Search for the cell housing the specified text and yield its (x, y) center coordinate. 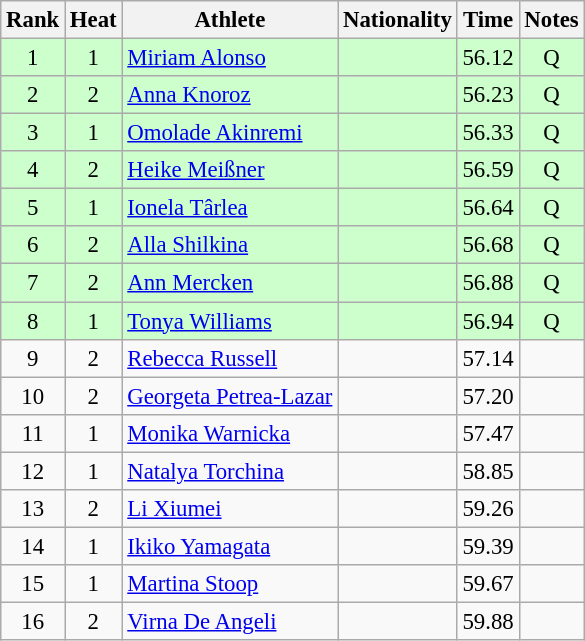
56.94 (488, 321)
4 (33, 170)
Nationality (398, 20)
Monika Warnicka (230, 433)
13 (33, 509)
Heike Meißner (230, 170)
15 (33, 584)
56.59 (488, 170)
Omolade Akinremi (230, 133)
59.26 (488, 509)
Rebecca Russell (230, 358)
Rank (33, 20)
12 (33, 471)
7 (33, 283)
6 (33, 245)
Alla Shilkina (230, 245)
56.88 (488, 283)
Miriam Alonso (230, 58)
3 (33, 133)
59.39 (488, 546)
57.14 (488, 358)
Ikiko Yamagata (230, 546)
56.64 (488, 208)
10 (33, 396)
Ann Mercken (230, 283)
59.67 (488, 584)
Heat (94, 20)
Natalya Torchina (230, 471)
57.20 (488, 396)
59.88 (488, 621)
Anna Knoroz (230, 95)
Tonya Williams (230, 321)
Georgeta Petrea-Lazar (230, 396)
Martina Stoop (230, 584)
56.23 (488, 95)
11 (33, 433)
Notes (552, 20)
58.85 (488, 471)
Time (488, 20)
14 (33, 546)
56.12 (488, 58)
Ionela Târlea (230, 208)
Li Xiumei (230, 509)
16 (33, 621)
Virna De Angeli (230, 621)
56.68 (488, 245)
5 (33, 208)
9 (33, 358)
8 (33, 321)
57.47 (488, 433)
Athlete (230, 20)
56.33 (488, 133)
